Return the (x, y) coordinate for the center point of the cell that contains the specified text.  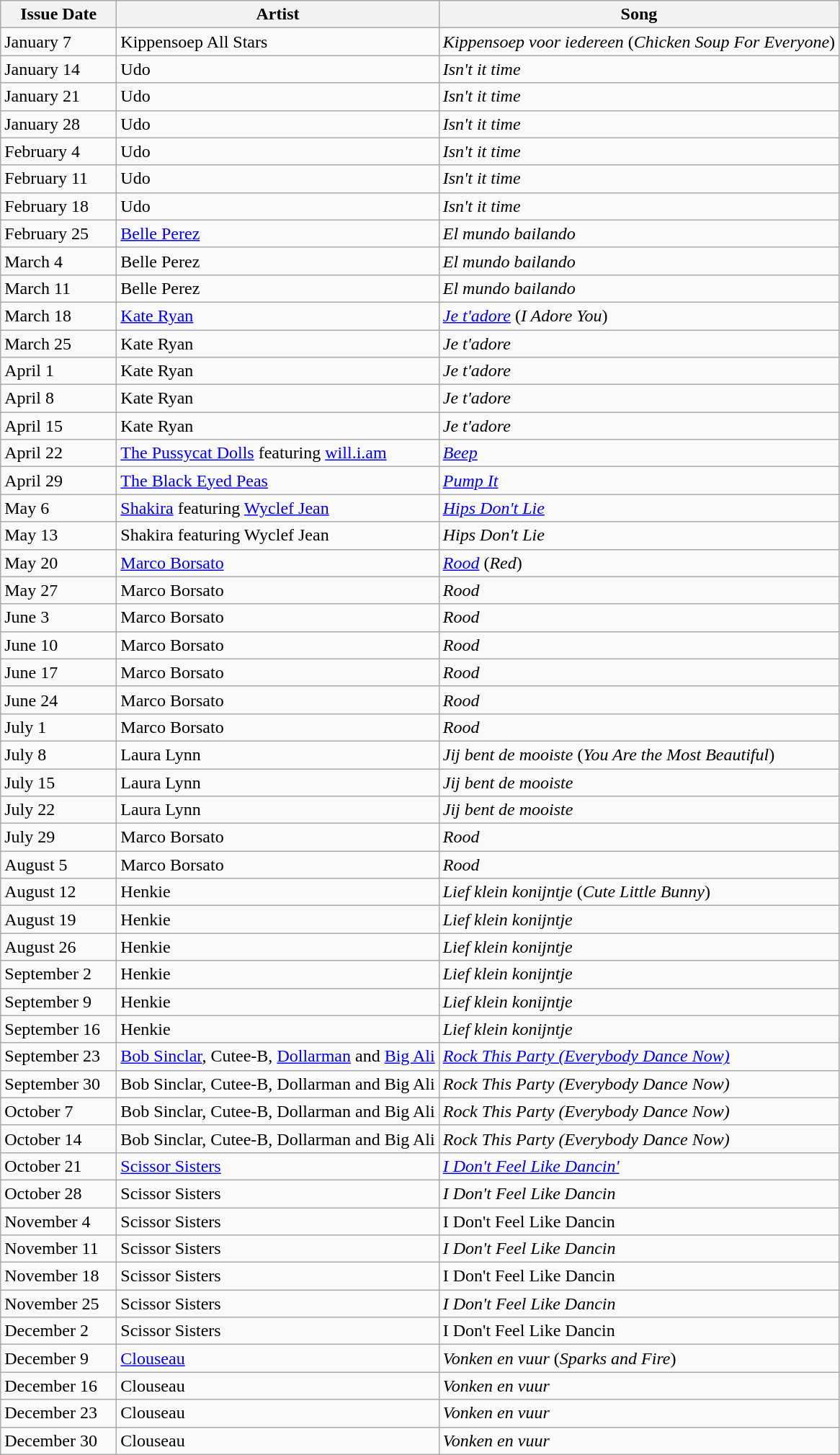
December 30 (59, 1441)
March 25 (59, 344)
Rood (Red) (638, 563)
April 8 (59, 399)
Lief klein konijntje (Cute Little Bunny) (638, 892)
June 24 (59, 700)
October 14 (59, 1139)
Jij bent de mooiste (You Are the Most Beautiful) (638, 755)
April 15 (59, 426)
July 1 (59, 727)
Kippensoep voor iedereen (Chicken Soup For Everyone) (638, 42)
April 29 (59, 481)
December 9 (59, 1358)
September 23 (59, 1056)
July 8 (59, 755)
July 15 (59, 782)
February 18 (59, 206)
July 29 (59, 837)
May 20 (59, 563)
December 23 (59, 1413)
November 18 (59, 1276)
The Black Eyed Peas (278, 481)
December 16 (59, 1386)
Je t'adore (I Adore You) (638, 316)
January 7 (59, 42)
May 27 (59, 590)
May 6 (59, 508)
February 25 (59, 233)
Beep (638, 453)
Vonken en vuur (Sparks and Fire) (638, 1358)
April 1 (59, 371)
March 18 (59, 316)
August 12 (59, 892)
October 7 (59, 1111)
September 2 (59, 974)
February 4 (59, 151)
Song (638, 14)
Artist (278, 14)
March 4 (59, 261)
November 11 (59, 1249)
September 30 (59, 1084)
Issue Date (59, 14)
June 17 (59, 672)
January 21 (59, 97)
February 11 (59, 179)
July 22 (59, 810)
September 9 (59, 1002)
August 26 (59, 947)
October 28 (59, 1193)
March 11 (59, 288)
I Don't Feel Like Dancin' (638, 1166)
Kippensoep All Stars (278, 42)
December 2 (59, 1331)
October 21 (59, 1166)
May 13 (59, 535)
August 19 (59, 920)
Pump It (638, 481)
April 22 (59, 453)
November 25 (59, 1304)
August 5 (59, 865)
June 3 (59, 618)
November 4 (59, 1222)
September 16 (59, 1029)
The Pussycat Dolls featuring will.i.am (278, 453)
June 10 (59, 645)
January 28 (59, 124)
January 14 (59, 69)
